Return the (X, Y) coordinate for the center point of the cell that contains the specified text.  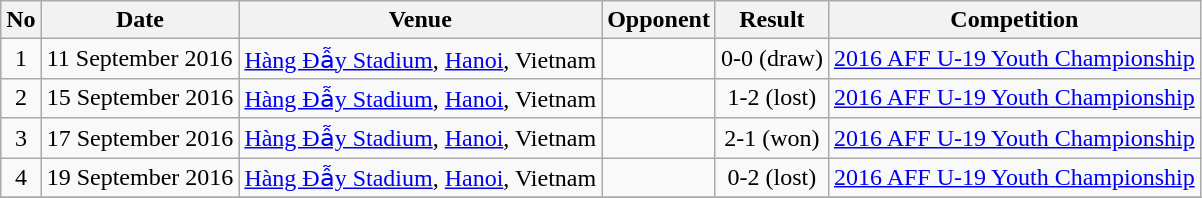
Competition (1014, 20)
Date (140, 20)
11 September 2016 (140, 59)
No (21, 20)
19 September 2016 (140, 178)
2-1 (won) (772, 138)
Opponent (659, 20)
0-2 (lost) (772, 178)
4 (21, 178)
3 (21, 138)
0-0 (draw) (772, 59)
15 September 2016 (140, 98)
17 September 2016 (140, 138)
2 (21, 98)
1-2 (lost) (772, 98)
Venue (420, 20)
Result (772, 20)
1 (21, 59)
